Determine the (x, y) coordinate at the center of the cell enclosing the given text.  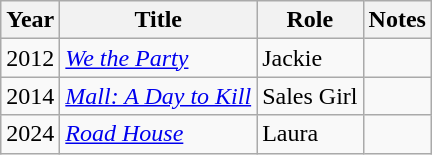
Road House (158, 134)
Laura (310, 134)
2024 (30, 134)
Role (310, 20)
Jackie (310, 58)
2012 (30, 58)
We the Party (158, 58)
Year (30, 20)
Sales Girl (310, 96)
2014 (30, 96)
Title (158, 20)
Mall: A Day to Kill (158, 96)
Notes (397, 20)
